Locate the cell with the specified text and output its (X, Y) center coordinate. 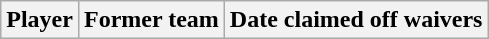
Former team (151, 20)
Player (40, 20)
Date claimed off waivers (356, 20)
